Return [x, y] of the center of cell containing provided text 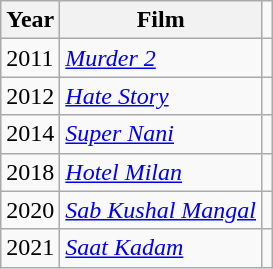
2012 [30, 96]
2018 [30, 172]
Year [30, 20]
Murder 2 [161, 58]
2011 [30, 58]
Saat Kadam [161, 248]
Hotel Milan [161, 172]
2014 [30, 134]
Sab Kushal Mangal [161, 210]
Film [161, 20]
Super Nani [161, 134]
2020 [30, 210]
2021 [30, 248]
Hate Story [161, 96]
